Return (x, y) of the center of cell containing provided text 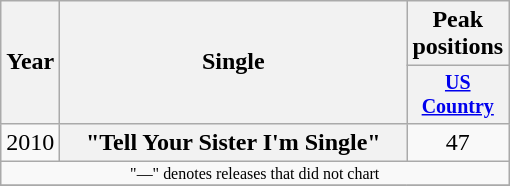
US Country (458, 94)
Single (234, 62)
47 (458, 142)
2010 (30, 142)
Year (30, 62)
"—" denotes releases that did not chart (255, 173)
"Tell Your Sister I'm Single" (234, 142)
Peak positions (458, 34)
